Scan for the cell matching the given text and deliver its (x, y) coordinate at center. 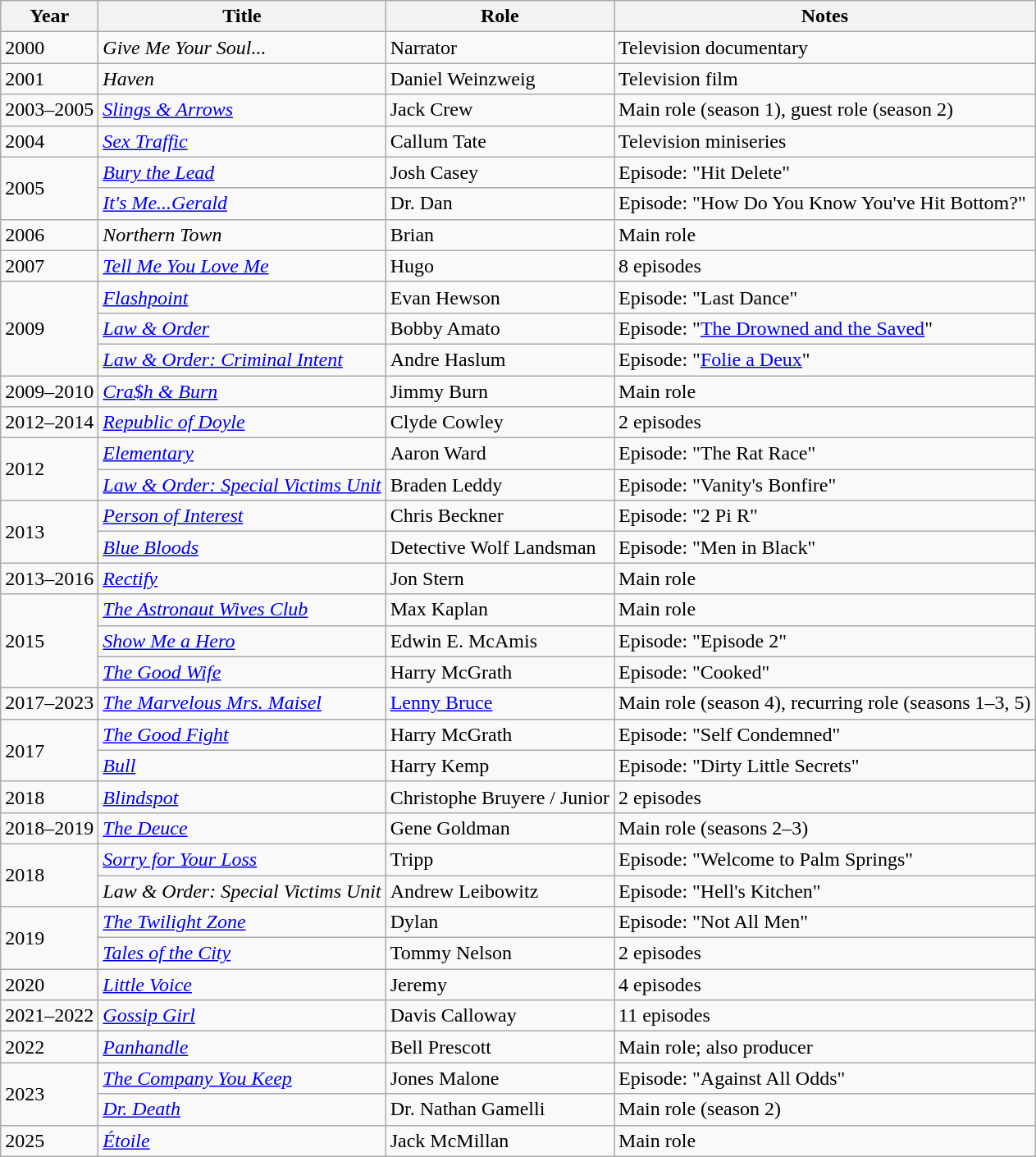
Give Me Your Soul... (242, 48)
Sorry for Your Loss (242, 859)
Jeremy (500, 985)
2021–2022 (49, 1016)
Television miniseries (825, 141)
2006 (49, 235)
Sex Traffic (242, 141)
Republic of Doyle (242, 423)
Role (500, 16)
Notes (825, 16)
2020 (49, 985)
8 episodes (825, 266)
Episode: "Men in Black" (825, 547)
Blindspot (242, 797)
Northern Town (242, 235)
2017–2023 (49, 703)
Bull (242, 766)
Dr. Dan (500, 204)
Andrew Leibowitz (500, 890)
2018–2019 (49, 828)
Television documentary (825, 48)
Haven (242, 79)
Bell Prescott (500, 1047)
Tell Me You Love Me (242, 266)
2015 (49, 641)
2017 (49, 750)
Episode: "Self Condemned" (825, 734)
Main role; also producer (825, 1047)
Episode: "The Rat Race" (825, 454)
The Deuce (242, 828)
Bury the Lead (242, 172)
2007 (49, 266)
Detective Wolf Landsman (500, 547)
The Astronaut Wives Club (242, 610)
Person of Interest (242, 516)
Bobby Amato (500, 328)
Lenny Bruce (500, 703)
Evan Hewson (500, 297)
Main role (seasons 2–3) (825, 828)
2003–2005 (49, 110)
Episode: "Vanity's Bonfire" (825, 485)
Year (49, 16)
Television film (825, 79)
Christophe Bruyere / Junior (500, 797)
Daniel Weinzweig (500, 79)
Cra$h & Burn (242, 391)
Law & Order (242, 328)
4 episodes (825, 985)
Blue Bloods (242, 547)
Jones Malone (500, 1078)
Brian (500, 235)
Flashpoint (242, 297)
Episode: "Cooked" (825, 672)
Narrator (500, 48)
2013 (49, 532)
Law & Order: Criminal Intent (242, 359)
Main role (season 1), guest role (season 2) (825, 110)
Episode: "How Do You Know You've Hit Bottom?" (825, 204)
The Company You Keep (242, 1078)
Episode: "The Drowned and the Saved" (825, 328)
Braden Leddy (500, 485)
Jimmy Burn (500, 391)
2012–2014 (49, 423)
Jon Stern (500, 578)
Gene Goldman (500, 828)
Little Voice (242, 985)
Episode: "Episode 2" (825, 641)
Elementary (242, 454)
Episode: "Last Dance" (825, 297)
Max Kaplan (500, 610)
11 episodes (825, 1016)
Episode: "2 Pi R" (825, 516)
The Marvelous Mrs. Maisel (242, 703)
Aaron Ward (500, 454)
Chris Beckner (500, 516)
Dylan (500, 922)
Episode: "Against All Odds" (825, 1078)
Davis Calloway (500, 1016)
2009 (49, 328)
Jack McMillan (500, 1141)
Episode: "Welcome to Palm Springs" (825, 859)
Tommy Nelson (500, 953)
2009–2010 (49, 391)
Josh Casey (500, 172)
2005 (49, 188)
Main role (season 2) (825, 1109)
Episode: "Dirty Little Secrets" (825, 766)
2000 (49, 48)
The Good Wife (242, 672)
Episode: "Hell's Kitchen" (825, 890)
Callum Tate (500, 141)
Panhandle (242, 1047)
Dr. Death (242, 1109)
The Twilight Zone (242, 922)
Clyde Cowley (500, 423)
Tripp (500, 859)
2004 (49, 141)
Gossip Girl (242, 1016)
2019 (49, 938)
Edwin E. McAmis (500, 641)
Étoile (242, 1141)
2013–2016 (49, 578)
Title (242, 16)
2022 (49, 1047)
Hugo (500, 266)
Jack Crew (500, 110)
Episode: "Not All Men" (825, 922)
Main role (season 4), recurring role (seasons 1–3, 5) (825, 703)
2001 (49, 79)
Episode: "Hit Delete" (825, 172)
Show Me a Hero (242, 641)
Episode: "Folie a Deux" (825, 359)
Harry Kemp (500, 766)
Tales of the City (242, 953)
Andre Haslum (500, 359)
2025 (49, 1141)
Dr. Nathan Gamelli (500, 1109)
Rectify (242, 578)
It's Me...Gerald (242, 204)
The Good Fight (242, 734)
2023 (49, 1094)
Slings & Arrows (242, 110)
2012 (49, 469)
